Provide the (X, Y) coordinate of the cell's center where the given text is located.  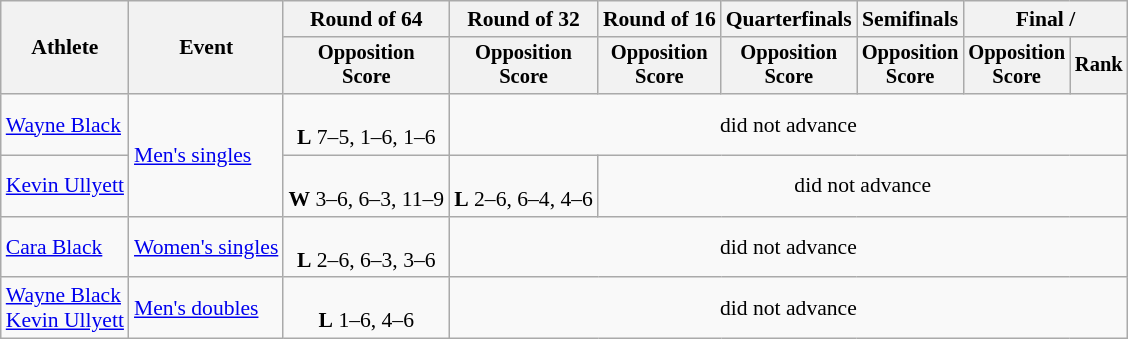
Athlete (65, 48)
L 2–6, 6–4, 4–6 (524, 186)
Men's singles (206, 155)
Wayne BlackKevin Ullyett (65, 308)
Rank (1099, 66)
Round of 16 (660, 19)
Round of 32 (524, 19)
Wayne Black (65, 124)
Event (206, 48)
Quarterfinals (789, 19)
L 1–6, 4–6 (366, 308)
L 7–5, 1–6, 1–6 (366, 124)
Round of 64 (366, 19)
W 3–6, 6–3, 11–9 (366, 186)
Kevin Ullyett (65, 186)
Men's doubles (206, 308)
Final / (1045, 19)
Women's singles (206, 248)
Cara Black (65, 248)
Semifinals (910, 19)
L 2–6, 6–3, 3–6 (366, 248)
